Return the [x, y] coordinate for the center point of the cell that contains the specified text.  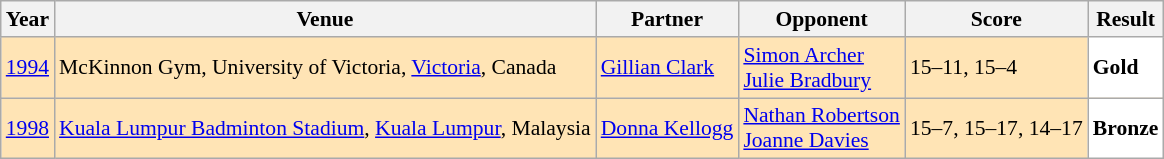
1998 [28, 128]
Kuala Lumpur Badminton Stadium, Kuala Lumpur, Malaysia [325, 128]
1994 [28, 68]
Gold [1126, 68]
Venue [325, 19]
Partner [668, 19]
Nathan Robertson Joanne Davies [822, 128]
Year [28, 19]
Opponent [822, 19]
Gillian Clark [668, 68]
Bronze [1126, 128]
Donna Kellogg [668, 128]
McKinnon Gym, University of Victoria, Victoria, Canada [325, 68]
15–7, 15–17, 14–17 [996, 128]
Simon Archer Julie Bradbury [822, 68]
Result [1126, 19]
15–11, 15–4 [996, 68]
Score [996, 19]
